Detect which cell encompasses the target text, then output its [X, Y] center coordinate. 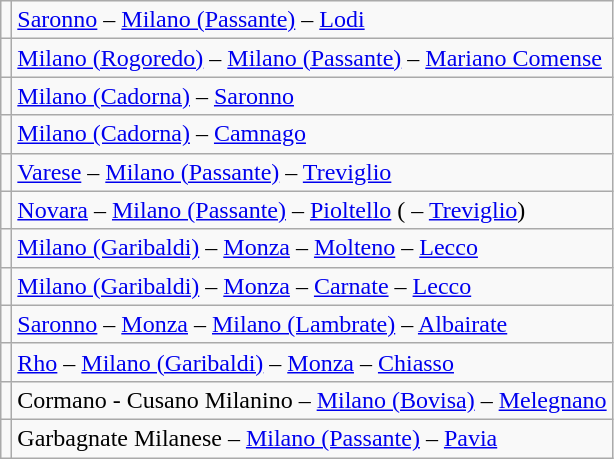
Varese – Milano (Passante) – Treviglio [312, 172]
Milano (Cadorna) – Saronno [312, 96]
Milano (Cadorna) – Camnago [312, 134]
Milano (Garibaldi) – Monza – Carnate – Lecco [312, 286]
Saronno – Milano (Passante) – Lodi [312, 20]
Garbagnate Milanese – Milano (Passante) – Pavia [312, 438]
Rho – Milano (Garibaldi) – Monza – Chiasso [312, 362]
Cormano - Cusano Milanino – Milano (Bovisa) – Melegnano [312, 400]
Milano (Garibaldi) – Monza – Molteno – Lecco [312, 248]
Novara – Milano (Passante) – Pioltello ( – Treviglio) [312, 210]
Milano (Rogoredo) – Milano (Passante) – Mariano Comense [312, 58]
Saronno – Monza – Milano (Lambrate) – Albairate [312, 324]
